Extract the [x, y] coordinate from the center of the cell holding the provided text.  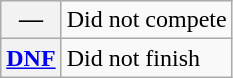
DNF [31, 58]
— [31, 20]
Did not finish [146, 58]
Did not compete [146, 20]
